Return (x, y) of the center of cell containing provided text 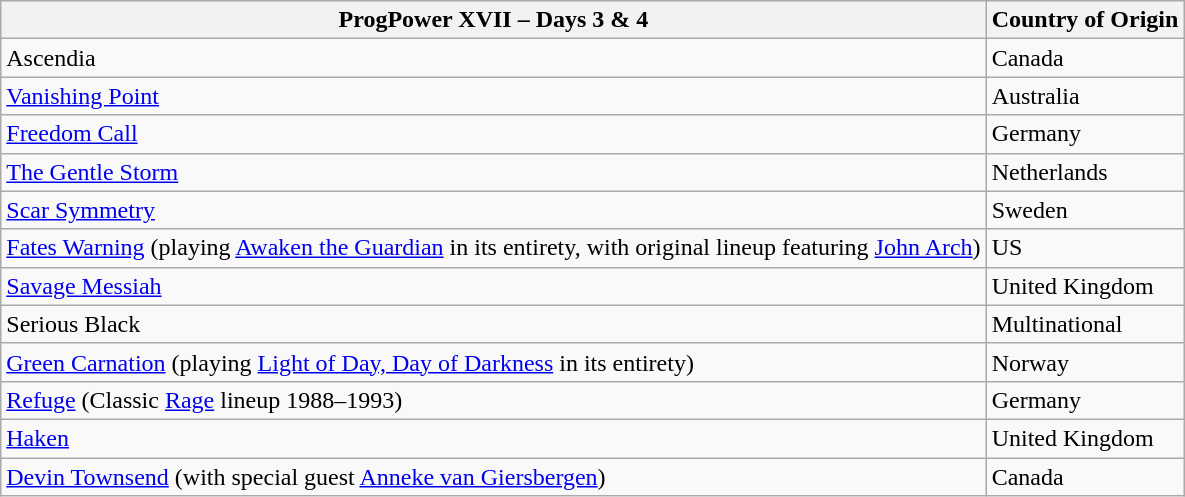
Ascendia (494, 58)
ProgPower XVII – Days 3 & 4 (494, 20)
Sweden (1085, 210)
Australia (1085, 96)
Fates Warning (playing Awaken the Guardian in its entirety, with original lineup featuring John Arch) (494, 248)
Savage Messiah (494, 286)
Green Carnation (playing Light of Day, Day of Darkness in its entirety) (494, 362)
Haken (494, 438)
US (1085, 248)
Netherlands (1085, 172)
Freedom Call (494, 134)
Refuge (Classic Rage lineup 1988–1993) (494, 400)
Devin Townsend (with special guest Anneke van Giersbergen) (494, 477)
Vanishing Point (494, 96)
Norway (1085, 362)
Country of Origin (1085, 20)
The Gentle Storm (494, 172)
Scar Symmetry (494, 210)
Multinational (1085, 324)
Serious Black (494, 324)
